Return [X, Y] of the center of cell containing provided text 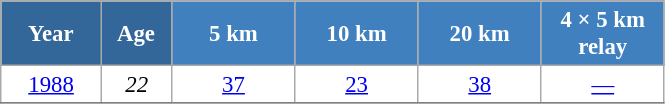
23 [356, 85]
38 [480, 85]
22 [136, 85]
10 km [356, 34]
5 km [234, 34]
4 × 5 km relay [602, 34]
Year [52, 34]
1988 [52, 85]
Age [136, 34]
— [602, 85]
20 km [480, 34]
37 [234, 85]
